Return the (x, y) coordinate for the center point of the cell that contains the specified text.  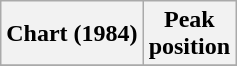
Chart (1984) (72, 34)
Peakposition (189, 34)
